Output the (X, Y) coordinate of the center of the cell containing the given text.  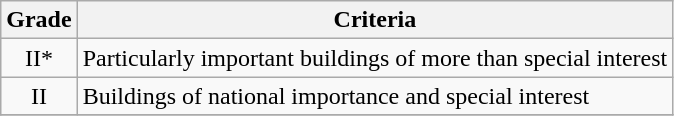
II* (39, 58)
Criteria (375, 20)
Buildings of national importance and special interest (375, 96)
II (39, 96)
Particularly important buildings of more than special interest (375, 58)
Grade (39, 20)
